Return (X, Y) of the center of cell containing provided text 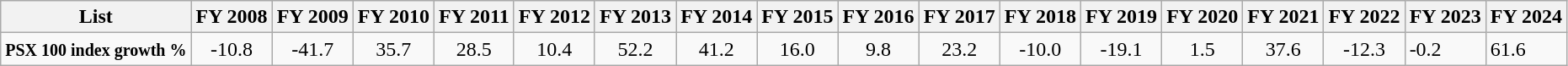
-19.1 (1121, 49)
FY 2014 (717, 17)
1.5 (1203, 49)
16.0 (797, 49)
61.6 (1526, 49)
35.7 (393, 49)
23.2 (959, 49)
9.8 (878, 49)
FY 2013 (635, 17)
FY 2011 (473, 17)
FY 2020 (1203, 17)
FY 2022 (1364, 17)
37.6 (1283, 49)
FY 2023 (1445, 17)
28.5 (473, 49)
10.4 (554, 49)
52.2 (635, 49)
-12.3 (1364, 49)
-0.2 (1445, 49)
-10.0 (1040, 49)
41.2 (717, 49)
FY 2009 (312, 17)
FY 2012 (554, 17)
FY 2019 (1121, 17)
FY 2010 (393, 17)
-41.7 (312, 49)
FY 2017 (959, 17)
FY 2008 (232, 17)
List (96, 17)
FY 2015 (797, 17)
FY 2016 (878, 17)
FY 2021 (1283, 17)
FY 2024 (1526, 17)
-10.8 (232, 49)
FY 2018 (1040, 17)
PSX 100 index growth % (96, 49)
